Determine the [X, Y] coordinate at the center of the cell enclosing the given text.  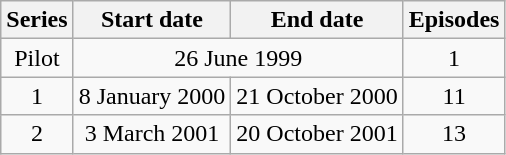
21 October 2000 [317, 96]
3 March 2001 [152, 134]
Start date [152, 20]
8 January 2000 [152, 96]
2 [37, 134]
End date [317, 20]
Episodes [454, 20]
Pilot [37, 58]
26 June 1999 [238, 58]
Series [37, 20]
20 October 2001 [317, 134]
13 [454, 134]
11 [454, 96]
